Pinpoint the cell where the given text exists, returning its (X, Y) midpoint coordinate. 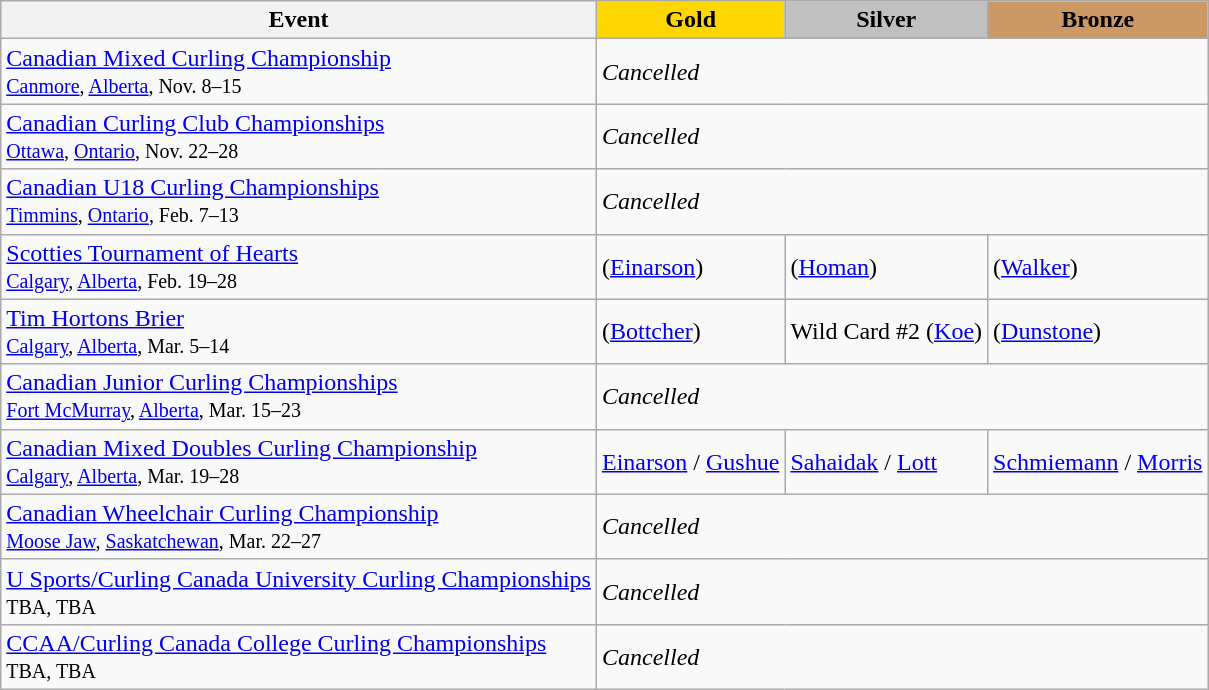
CCAA/Curling Canada College Curling Championships TBA, TBA (299, 656)
U Sports/Curling Canada University Curling Championships TBA, TBA (299, 592)
Schmiemann / Morris (1098, 462)
(Einarson) (690, 266)
Canadian Mixed Doubles Curling Championship Calgary, Alberta, Mar. 19–28 (299, 462)
(Bottcher) (690, 332)
(Homan) (886, 266)
(Walker) (1098, 266)
Wild Card #2 (Koe) (886, 332)
Canadian Curling Club Championships Ottawa, Ontario, Nov. 22–28 (299, 136)
Scotties Tournament of Hearts Calgary, Alberta, Feb. 19–28 (299, 266)
Canadian Mixed Curling Championship Canmore, Alberta, Nov. 8–15 (299, 72)
Canadian U18 Curling Championships Timmins, Ontario, Feb. 7–13 (299, 202)
Einarson / Gushue (690, 462)
Canadian Wheelchair Curling Championship Moose Jaw, Saskatchewan, Mar. 22–27 (299, 526)
Event (299, 20)
Gold (690, 20)
Sahaidak / Lott (886, 462)
(Dunstone) (1098, 332)
Tim Hortons Brier Calgary, Alberta, Mar. 5–14 (299, 332)
Canadian Junior Curling Championships Fort McMurray, Alberta, Mar. 15–23 (299, 396)
Bronze (1098, 20)
Silver (886, 20)
